Output the [x, y] coordinate of the center of the cell containing the given text.  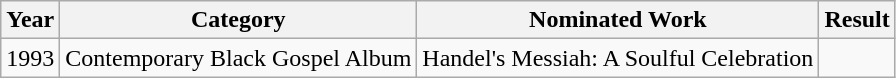
Contemporary Black Gospel Album [238, 58]
Handel's Messiah: A Soulful Celebration [618, 58]
Year [30, 20]
Result [857, 20]
1993 [30, 58]
Nominated Work [618, 20]
Category [238, 20]
